Provide the (x, y) coordinate of the cell's center where the given text is located.  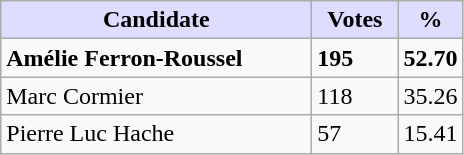
Pierre Luc Hache (156, 134)
52.70 (430, 58)
Votes (355, 20)
57 (355, 134)
Amélie Ferron-Roussel (156, 58)
118 (355, 96)
Marc Cormier (156, 96)
35.26 (430, 96)
% (430, 20)
195 (355, 58)
15.41 (430, 134)
Candidate (156, 20)
